Pinpoint the cell where the given text exists, returning its [X, Y] midpoint coordinate. 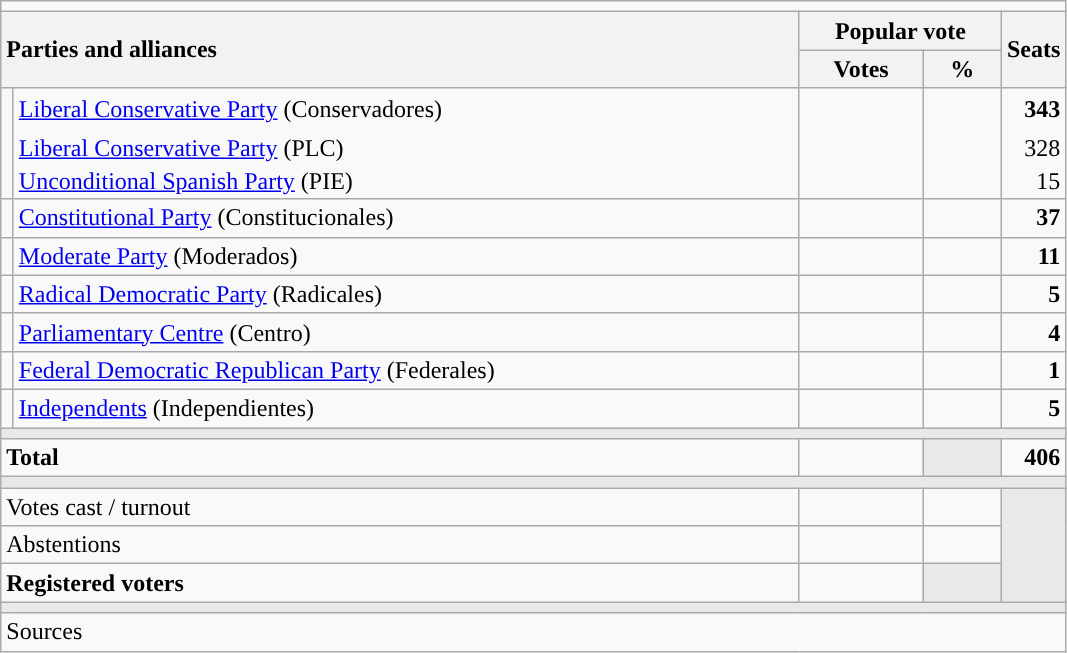
Federal Democratic Republican Party (Federales) [406, 370]
Unconditional Spanish Party (PIE) [406, 182]
Sources [534, 632]
1 [1033, 370]
406 [1033, 458]
15 [1033, 182]
Registered voters [400, 583]
Seats [1033, 50]
11 [1033, 256]
Independents (Independientes) [406, 408]
343 [1033, 110]
Radical Democratic Party (Radicales) [406, 294]
Liberal Conservative Party (Conservadores) [406, 110]
4 [1033, 332]
Total [400, 458]
Parliamentary Centre (Centro) [406, 332]
Votes [861, 69]
37 [1033, 218]
Popular vote [900, 31]
Parties and alliances [400, 50]
Votes cast / turnout [400, 507]
Liberal Conservative Party (PLC) [406, 148]
328 [1033, 148]
Moderate Party (Moderados) [406, 256]
Constitutional Party (Constitucionales) [406, 218]
% [962, 69]
Abstentions [400, 545]
